Locate the cell with the specified text and output its (X, Y) center coordinate. 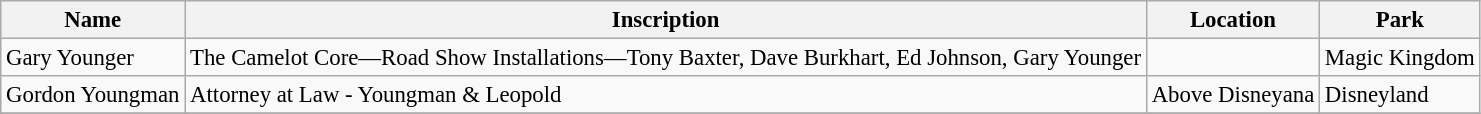
Location (1232, 20)
The Camelot Core—Road Show Installations—Tony Baxter, Dave Burkhart, Ed Johnson, Gary Younger (666, 58)
Above Disneyana (1232, 95)
Magic Kingdom (1400, 58)
Gary Younger (93, 58)
Inscription (666, 20)
Gordon Youngman (93, 95)
Name (93, 20)
Attorney at Law - Youngman & Leopold (666, 95)
Disneyland (1400, 95)
Park (1400, 20)
